Identify which cell holds the provided text, then report its (x, y) central coordinate. 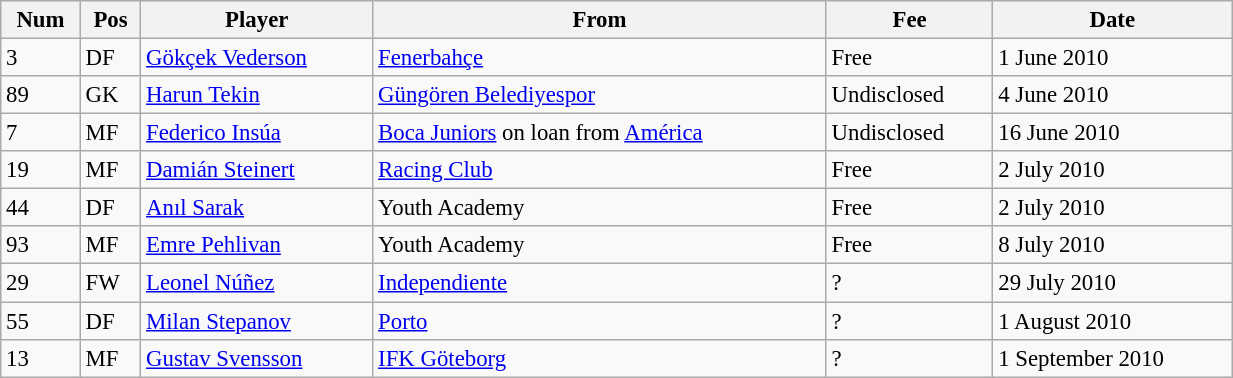
29 July 2010 (1112, 283)
1 September 2010 (1112, 358)
Gökçek Vederson (257, 58)
8 July 2010 (1112, 245)
Fenerbahçe (600, 58)
Emre Pehlivan (257, 245)
Federico Insúa (257, 133)
16 June 2010 (1112, 133)
1 August 2010 (1112, 321)
IFK Göteborg (600, 358)
Num (40, 20)
Racing Club (600, 170)
13 (40, 358)
GK (110, 95)
Fee (910, 20)
Date (1112, 20)
7 (40, 133)
Gustav Svensson (257, 358)
Porto (600, 321)
FW (110, 283)
Leonel Núñez (257, 283)
4 June 2010 (1112, 95)
3 (40, 58)
Player (257, 20)
55 (40, 321)
1 June 2010 (1112, 58)
29 (40, 283)
Pos (110, 20)
Güngören Belediyespor (600, 95)
93 (40, 245)
Milan Stepanov (257, 321)
89 (40, 95)
19 (40, 170)
44 (40, 208)
Damián Steinert (257, 170)
Boca Juniors on loan from América (600, 133)
From (600, 20)
Independiente (600, 283)
Anıl Sarak (257, 208)
Harun Tekin (257, 95)
